For the text-containing cell, return its midpoint in (X, Y) coordinate format. 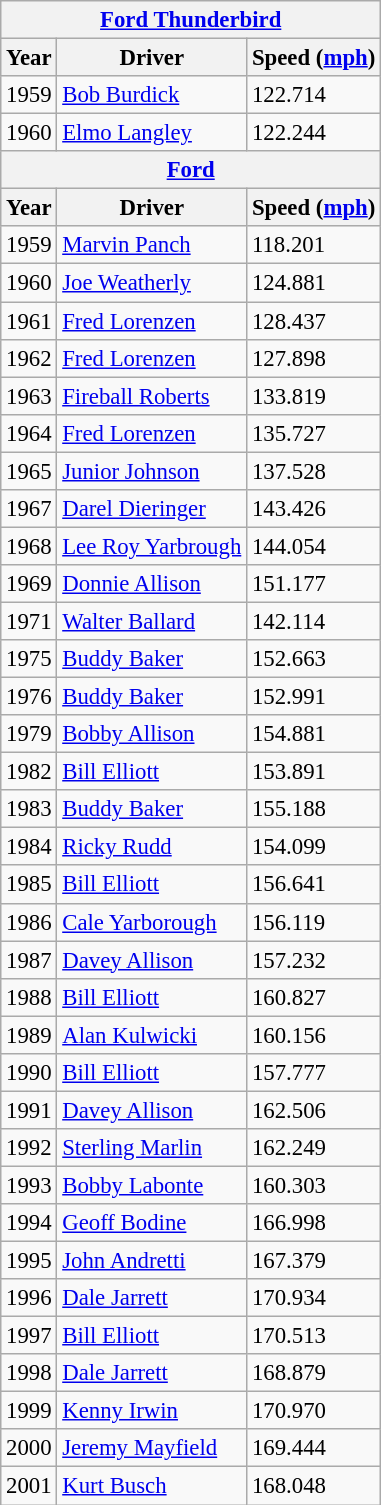
Kenny Irwin (152, 1411)
1990 (29, 1073)
170.934 (314, 1298)
Junior Johnson (152, 471)
1963 (29, 396)
142.114 (314, 621)
1997 (29, 1336)
1968 (29, 546)
1971 (29, 621)
1995 (29, 1261)
152.663 (314, 659)
162.249 (314, 1148)
Walter Ballard (152, 621)
167.379 (314, 1261)
Donnie Allison (152, 584)
144.054 (314, 546)
Darel Dieringer (152, 509)
1988 (29, 997)
154.881 (314, 734)
1961 (29, 321)
Ford Thunderbird (191, 20)
Lee Roy Yarbrough (152, 546)
Elmo Langley (152, 133)
1994 (29, 1223)
1984 (29, 847)
2001 (29, 1486)
118.201 (314, 245)
1991 (29, 1110)
1987 (29, 960)
1986 (29, 922)
1962 (29, 358)
1983 (29, 809)
170.970 (314, 1411)
168.048 (314, 1486)
1964 (29, 433)
156.641 (314, 885)
1975 (29, 659)
John Andretti (152, 1261)
1969 (29, 584)
Ford (191, 170)
1976 (29, 697)
Bob Burdick (152, 95)
1967 (29, 509)
151.177 (314, 584)
122.714 (314, 95)
169.444 (314, 1449)
1992 (29, 1148)
157.777 (314, 1073)
1979 (29, 734)
Sterling Marlin (152, 1148)
127.898 (314, 358)
170.513 (314, 1336)
133.819 (314, 396)
1998 (29, 1373)
Alan Kulwicki (152, 1035)
1999 (29, 1411)
Cale Yarborough (152, 922)
160.827 (314, 997)
Geoff Bodine (152, 1223)
162.506 (314, 1110)
160.156 (314, 1035)
Kurt Busch (152, 1486)
Fireball Roberts (152, 396)
Bobby Labonte (152, 1185)
155.188 (314, 809)
1985 (29, 885)
157.232 (314, 960)
153.891 (314, 772)
166.998 (314, 1223)
160.303 (314, 1185)
1982 (29, 772)
Bobby Allison (152, 734)
137.528 (314, 471)
128.437 (314, 321)
Jeremy Mayfield (152, 1449)
152.991 (314, 697)
Marvin Panch (152, 245)
1996 (29, 1298)
1965 (29, 471)
156.119 (314, 922)
Ricky Rudd (152, 847)
143.426 (314, 509)
1993 (29, 1185)
2000 (29, 1449)
122.244 (314, 133)
168.879 (314, 1373)
135.727 (314, 433)
Joe Weatherly (152, 283)
154.099 (314, 847)
1989 (29, 1035)
124.881 (314, 283)
